Provide the (X, Y) coordinate of the cell's center where the given text is located.  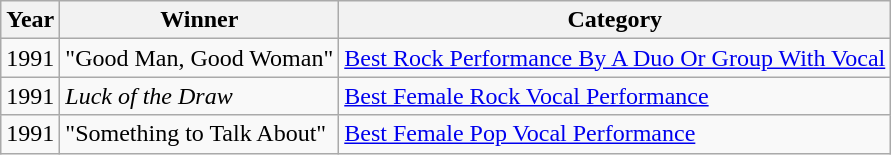
Best Female Rock Vocal Performance (615, 96)
Best Rock Performance By A Duo Or Group With Vocal (615, 58)
"Something to Talk About" (200, 134)
Best Female Pop Vocal Performance (615, 134)
Category (615, 20)
Year (30, 20)
Winner (200, 20)
"Good Man, Good Woman" (200, 58)
Luck of the Draw (200, 96)
